Capture the cell that displays the provided text and extract its [X, Y] central coordinate. 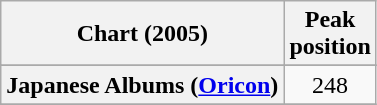
Japanese Albums (Oricon) [142, 85]
Peakposition [330, 34]
Chart (2005) [142, 34]
248 [330, 85]
